Return (x, y) of the center of cell containing provided text 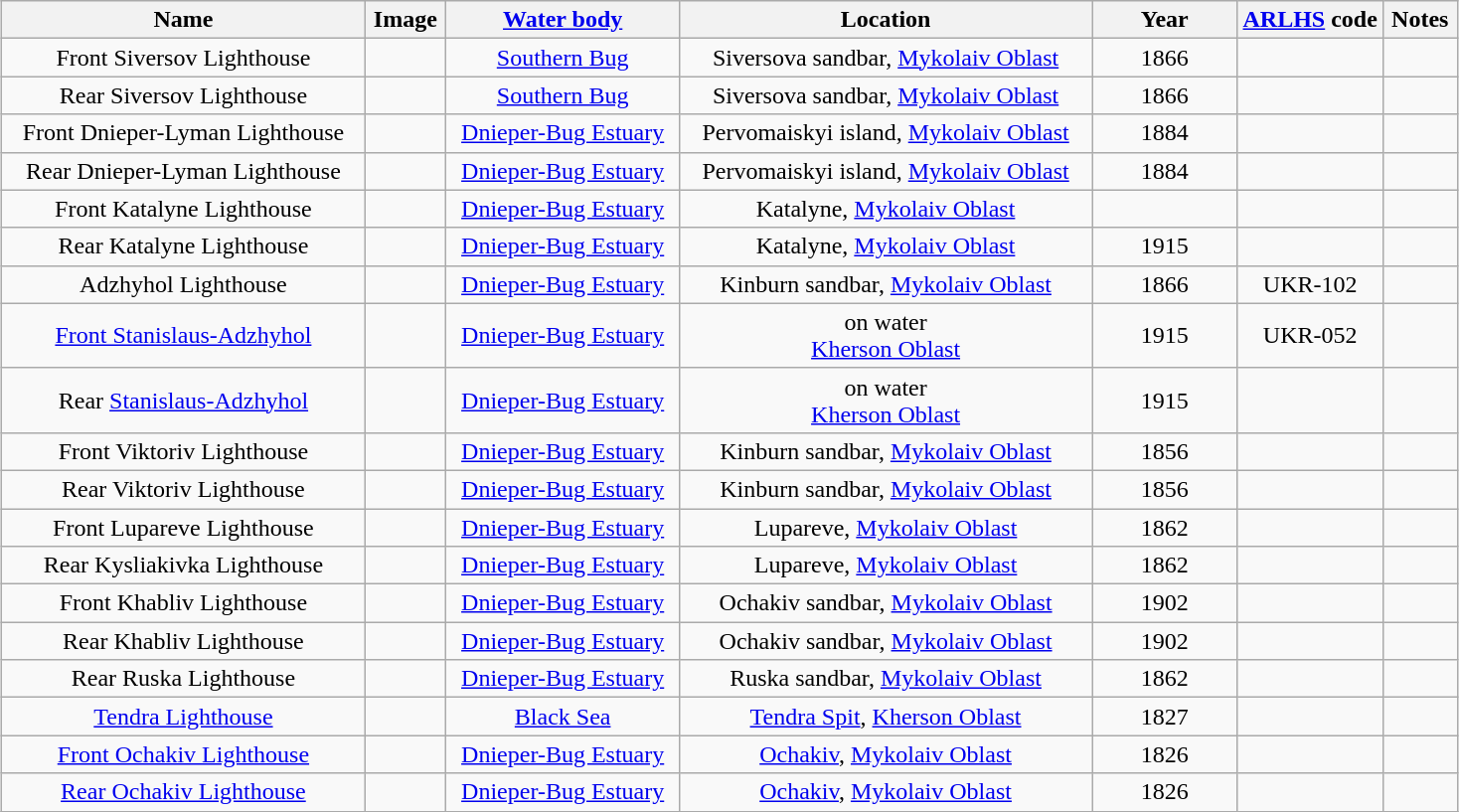
Front Ochakiv Lighthouse (183, 754)
Water body (563, 20)
1827 (1165, 717)
Front Siversov Lighthouse (183, 58)
Front Stanislaus-Adzhyhol (183, 336)
Rear Viktoriv Lighthouse (183, 489)
Black Sea (563, 717)
Adzhyhol Lighthouse (183, 284)
Name (183, 20)
UKR-102 (1310, 284)
Front Viktoriv Lighthouse (183, 451)
Rear Stanislaus-Adzhyhol (183, 400)
Front Lupareve Lighthouse (183, 528)
UKR-052 (1310, 336)
Rear Ochakiv Lighthouse (183, 792)
Front Khabliv Lighthouse (183, 603)
Rear Kysliakivka Lighthouse (183, 566)
Tendra Spit, Kherson Oblast (887, 717)
Location (887, 20)
ARLHS code (1310, 20)
Rear Ruska Lighthouse (183, 679)
Front Dnieper-Lyman Lighthouse (183, 133)
Rear Dnieper-Lyman Lighthouse (183, 171)
Front Katalyne Lighthouse (183, 209)
Notes (1419, 20)
Rear Katalyne Lighthouse (183, 246)
Ruska sandbar, Mykolaiv Oblast (887, 679)
Tendra Lighthouse (183, 717)
Rear Khabliv Lighthouse (183, 641)
Image (405, 20)
Year (1165, 20)
Rear Siversov Lighthouse (183, 95)
